Return [x, y] of the center of cell containing provided text 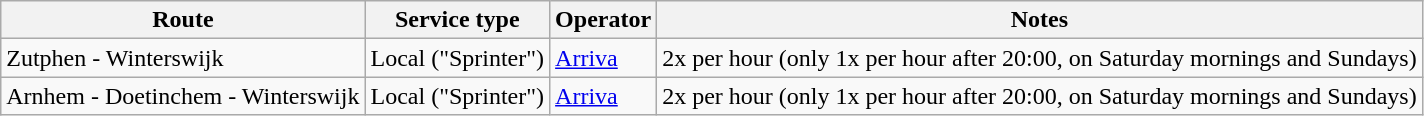
Route [183, 20]
Zutphen - Winterswijk [183, 58]
Notes [1040, 20]
Arnhem - Doetinchem - Winterswijk [183, 96]
Operator [604, 20]
Service type [458, 20]
